Output the (X, Y) coordinate of the center of the cell containing the given text.  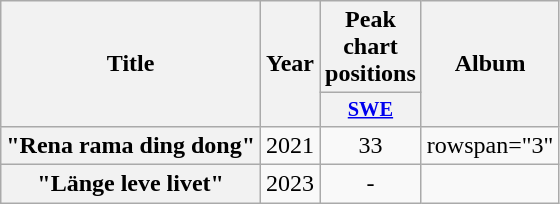
33 (371, 145)
Peak chart positions (371, 47)
Title (131, 64)
SWE (371, 110)
Album (490, 64)
2021 (290, 145)
Year (290, 64)
- (371, 184)
rowspan="3" (490, 145)
"Länge leve livet" (131, 184)
2023 (290, 184)
"Rena rama ding dong" (131, 145)
